Provide the (X, Y) coordinate of the cell's center where the given text is located.  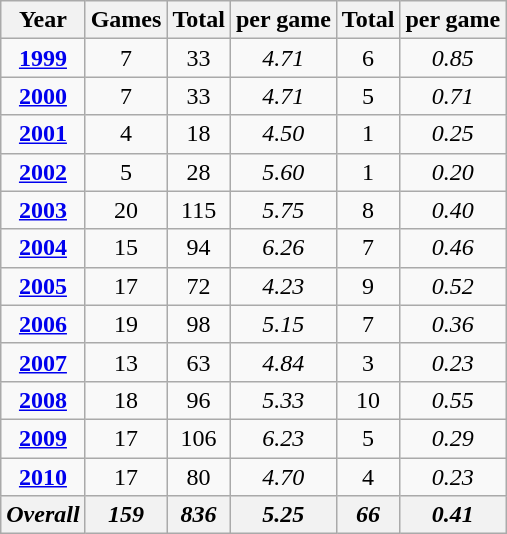
Year (43, 20)
96 (199, 400)
5.15 (283, 324)
5.25 (283, 515)
0.20 (453, 172)
2009 (43, 438)
2006 (43, 324)
6 (368, 58)
80 (199, 477)
10 (368, 400)
13 (126, 362)
6.23 (283, 438)
2007 (43, 362)
4.70 (283, 477)
0.36 (453, 324)
94 (199, 248)
0.29 (453, 438)
Games (126, 20)
0.40 (453, 210)
20 (126, 210)
2003 (43, 210)
1999 (43, 58)
0.46 (453, 248)
28 (199, 172)
0.85 (453, 58)
2000 (43, 96)
106 (199, 438)
4.50 (283, 134)
Overall (43, 515)
5.60 (283, 172)
8 (368, 210)
2010 (43, 477)
72 (199, 286)
0.55 (453, 400)
98 (199, 324)
4.23 (283, 286)
9 (368, 286)
19 (126, 324)
2004 (43, 248)
5.75 (283, 210)
0.25 (453, 134)
6.26 (283, 248)
2005 (43, 286)
115 (199, 210)
66 (368, 515)
836 (199, 515)
2008 (43, 400)
0.52 (453, 286)
3 (368, 362)
2001 (43, 134)
0.41 (453, 515)
0.71 (453, 96)
4.84 (283, 362)
159 (126, 515)
63 (199, 362)
5.33 (283, 400)
15 (126, 248)
2002 (43, 172)
